Find where the given text appears and provide that cell's center as (x, y) coordinate. 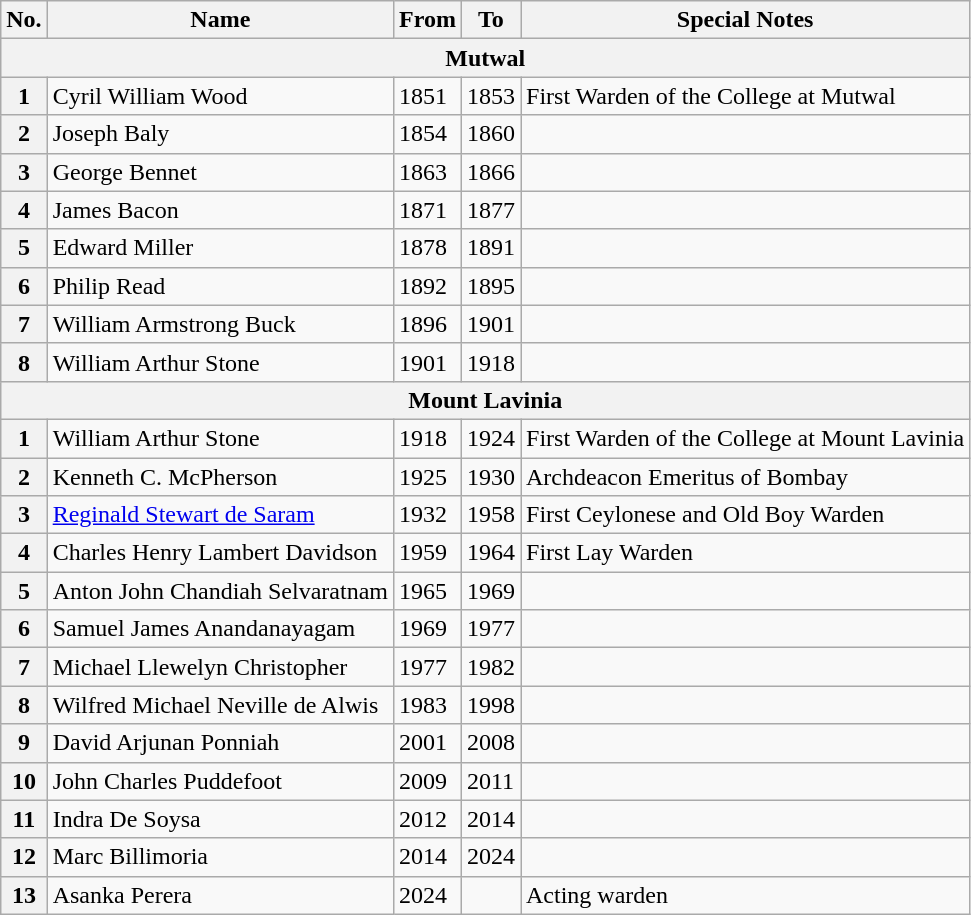
1851 (427, 96)
Special Notes (744, 20)
1871 (427, 210)
2001 (427, 743)
David Arjunan Ponniah (220, 743)
1998 (490, 705)
First Warden of the College at Mutwal (744, 96)
Samuel James Anandanayagam (220, 629)
First Ceylonese and Old Boy Warden (744, 515)
John Charles Puddefoot (220, 781)
From (427, 20)
Joseph Baly (220, 134)
1958 (490, 515)
2008 (490, 743)
10 (24, 781)
Wilfred Michael Neville de Alwis (220, 705)
2009 (427, 781)
1924 (490, 438)
First Warden of the College at Mount Lavinia (744, 438)
1853 (490, 96)
Mutwal (486, 58)
Charles Henry Lambert Davidson (220, 553)
1892 (427, 286)
1860 (490, 134)
2011 (490, 781)
1965 (427, 591)
1982 (490, 667)
1877 (490, 210)
Mount Lavinia (486, 400)
Indra De Soysa (220, 819)
9 (24, 743)
Philip Read (220, 286)
Marc Billimoria (220, 857)
1878 (427, 248)
1895 (490, 286)
Michael Llewelyn Christopher (220, 667)
1896 (427, 324)
1863 (427, 172)
Name (220, 20)
1932 (427, 515)
First Lay Warden (744, 553)
James Bacon (220, 210)
1930 (490, 477)
1983 (427, 705)
12 (24, 857)
Reginald Stewart de Saram (220, 515)
Cyril William Wood (220, 96)
Asanka Perera (220, 895)
1925 (427, 477)
1959 (427, 553)
Kenneth C. McPherson (220, 477)
2012 (427, 819)
13 (24, 895)
No. (24, 20)
William Armstrong Buck (220, 324)
Anton John Chandiah Selvaratnam (220, 591)
Acting warden (744, 895)
To (490, 20)
1891 (490, 248)
1964 (490, 553)
1854 (427, 134)
Archdeacon Emeritus of Bombay (744, 477)
Edward Miller (220, 248)
11 (24, 819)
George Bennet (220, 172)
1866 (490, 172)
